From the cell containing the given text, extract its center point as (x, y) coordinate. 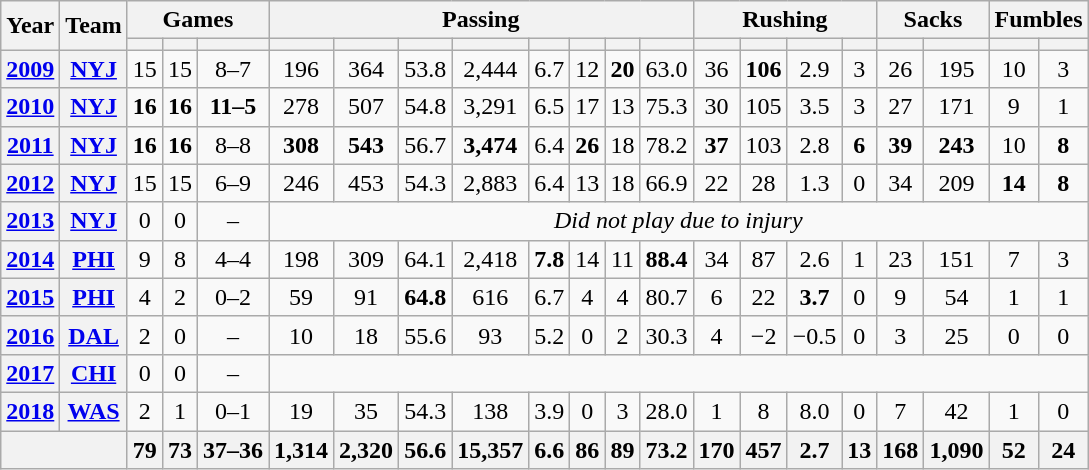
63.0 (666, 69)
103 (764, 145)
308 (302, 145)
55.6 (426, 335)
243 (956, 145)
3.7 (814, 297)
278 (302, 107)
17 (588, 107)
79 (144, 449)
75.3 (666, 107)
543 (366, 145)
19 (302, 411)
20 (622, 69)
64.8 (426, 297)
8.0 (814, 411)
Sacks (933, 20)
6–9 (232, 183)
56.6 (426, 449)
27 (900, 107)
54.8 (426, 107)
4–4 (232, 259)
2.8 (814, 145)
64.1 (426, 259)
Year (30, 26)
3.5 (814, 107)
2014 (30, 259)
88.4 (666, 259)
6.5 (550, 107)
3,474 (490, 145)
80.7 (666, 297)
CHI (94, 373)
42 (956, 411)
73.2 (666, 449)
453 (366, 183)
25 (956, 335)
507 (366, 107)
138 (490, 411)
2,444 (490, 69)
73 (180, 449)
52 (1014, 449)
−0.5 (814, 335)
2,883 (490, 183)
170 (716, 449)
28 (764, 183)
171 (956, 107)
59 (302, 297)
2.9 (814, 69)
106 (764, 69)
−2 (764, 335)
36 (716, 69)
DAL (94, 335)
Rushing (785, 20)
364 (366, 69)
8–8 (232, 145)
7.8 (550, 259)
2012 (30, 183)
91 (366, 297)
WAS (94, 411)
Did not play due to injury (678, 221)
616 (490, 297)
Fumbles (1038, 20)
2,320 (366, 449)
2017 (30, 373)
8–7 (232, 69)
37 (716, 145)
23 (900, 259)
30 (716, 107)
5.2 (550, 335)
105 (764, 107)
3.9 (550, 411)
Passing (481, 20)
53.8 (426, 69)
93 (490, 335)
6.6 (550, 449)
39 (900, 145)
1,314 (302, 449)
2,418 (490, 259)
1,090 (956, 449)
24 (1063, 449)
196 (302, 69)
195 (956, 69)
66.9 (666, 183)
12 (588, 69)
2011 (30, 145)
198 (302, 259)
309 (366, 259)
56.7 (426, 145)
2018 (30, 411)
2.7 (814, 449)
168 (900, 449)
Team (94, 26)
246 (302, 183)
3,291 (490, 107)
0–1 (232, 411)
11 (622, 259)
87 (764, 259)
54 (956, 297)
28.0 (666, 411)
89 (622, 449)
151 (956, 259)
2009 (30, 69)
35 (366, 411)
86 (588, 449)
1.3 (814, 183)
2.6 (814, 259)
78.2 (666, 145)
11–5 (232, 107)
2010 (30, 107)
2016 (30, 335)
209 (956, 183)
15,357 (490, 449)
2013 (30, 221)
37–36 (232, 449)
Games (198, 20)
457 (764, 449)
30.3 (666, 335)
0–2 (232, 297)
2015 (30, 297)
